Extract the [X, Y] coordinate from the center of the cell holding the provided text.  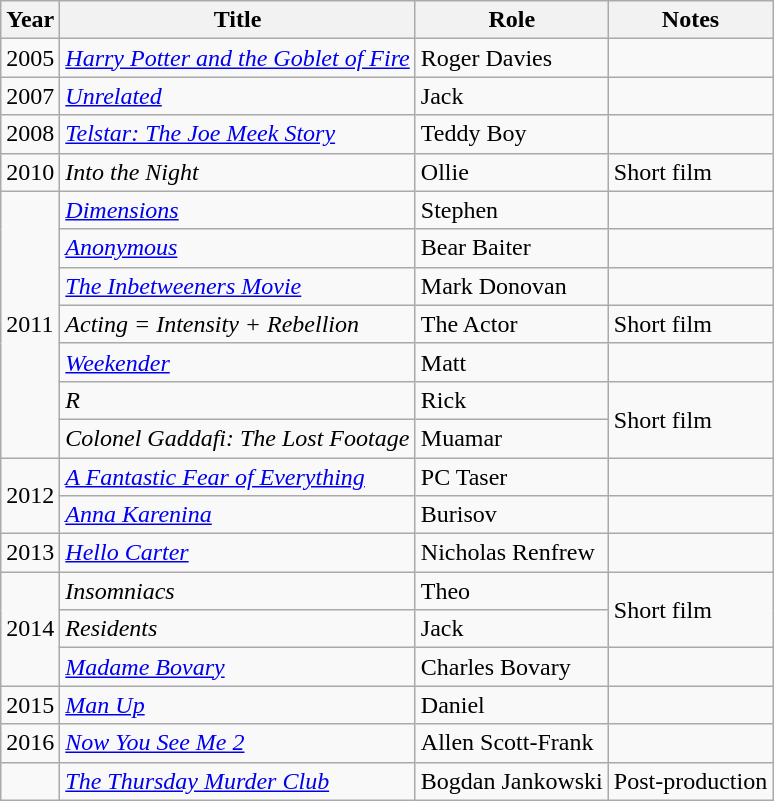
Allen Scott-Frank [512, 743]
Charles Bovary [512, 667]
Nicholas Renfrew [512, 553]
A Fantastic Fear of Everything [238, 477]
Residents [238, 629]
Insomniacs [238, 591]
2016 [30, 743]
Notes [690, 20]
Ollie [512, 172]
2010 [30, 172]
Post-production [690, 781]
2012 [30, 496]
Into the Night [238, 172]
Anna Karenina [238, 515]
The Actor [512, 324]
Bear Baiter [512, 248]
2008 [30, 134]
Weekender [238, 362]
Mark Donovan [512, 286]
Stephen [512, 210]
Man Up [238, 705]
Now You See Me 2 [238, 743]
2011 [30, 324]
The Inbetweeners Movie [238, 286]
R [238, 400]
Madame Bovary [238, 667]
Roger Davies [512, 58]
Muamar [512, 438]
Dimensions [238, 210]
Matt [512, 362]
Rick [512, 400]
Bogdan Jankowski [512, 781]
Teddy Boy [512, 134]
Title [238, 20]
2013 [30, 553]
2014 [30, 629]
Telstar: The Joe Meek Story [238, 134]
Unrelated [238, 96]
Acting = Intensity + Rebellion [238, 324]
Role [512, 20]
The Thursday Murder Club [238, 781]
Colonel Gaddafi: The Lost Footage [238, 438]
Hello Carter [238, 553]
Harry Potter and the Goblet of Fire [238, 58]
2005 [30, 58]
2007 [30, 96]
Anonymous [238, 248]
2015 [30, 705]
Year [30, 20]
PC Taser [512, 477]
Burisov [512, 515]
Theo [512, 591]
Daniel [512, 705]
